Return the [X, Y] coordinate for the center point of the cell that contains the specified text.  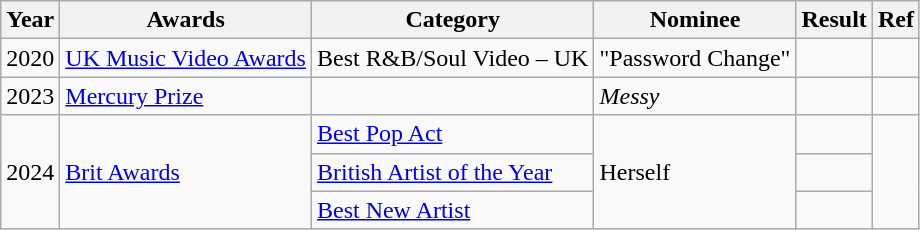
Result [834, 20]
Year [30, 20]
British Artist of the Year [452, 172]
Category [452, 20]
Best Pop Act [452, 134]
Awards [186, 20]
2023 [30, 96]
"Password Change" [695, 58]
Ref [896, 20]
Nominee [695, 20]
Best New Artist [452, 210]
Mercury Prize [186, 96]
Messy [695, 96]
Herself [695, 172]
Best R&B/Soul Video – UK [452, 58]
UK Music Video Awards [186, 58]
2020 [30, 58]
Brit Awards [186, 172]
2024 [30, 172]
